Search for the cell housing the specified text and yield its (x, y) center coordinate. 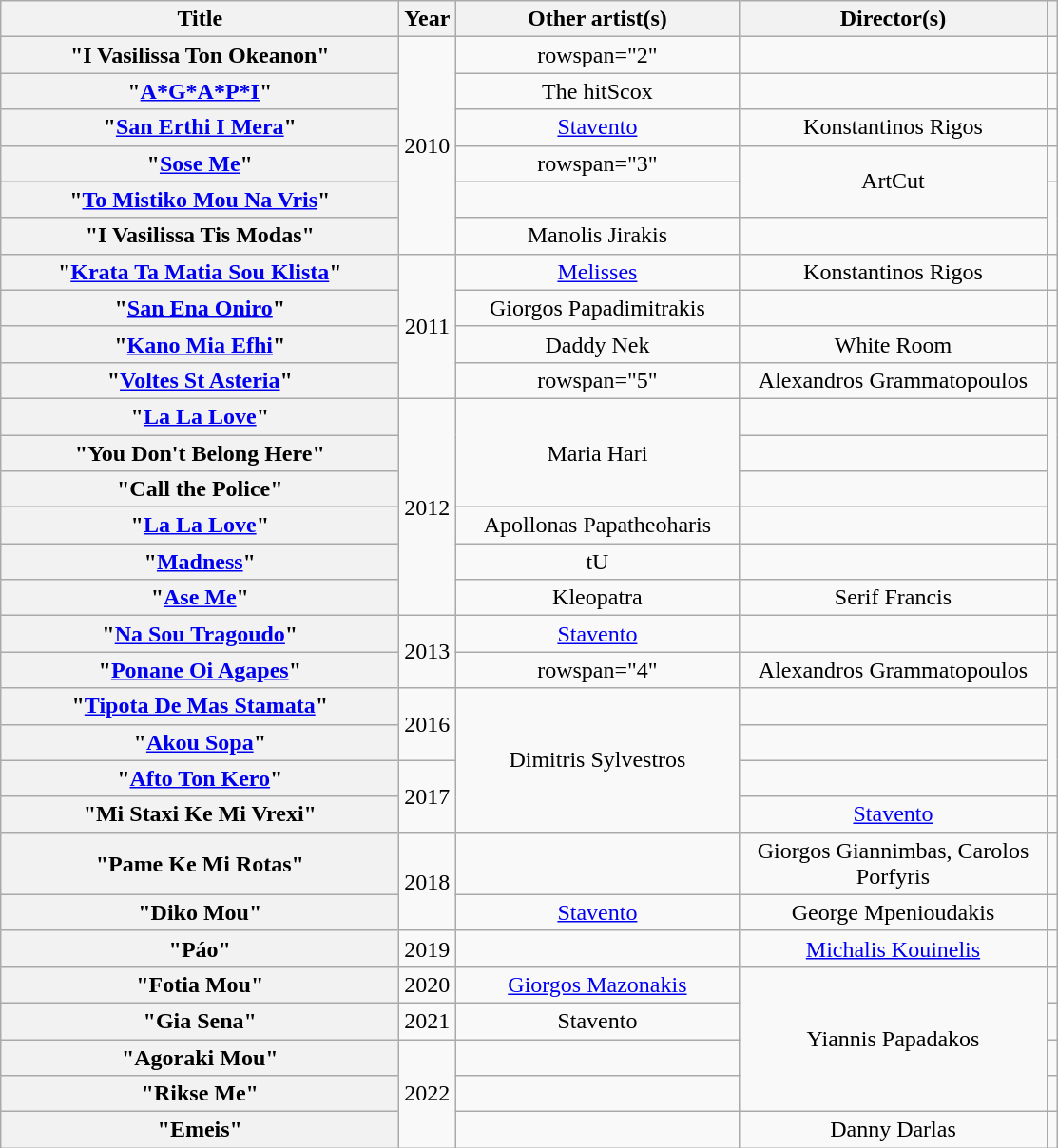
Dimitris Sylvestros (597, 760)
Daddy Nek (597, 344)
Title (200, 19)
"Krata Ta Matia Sou Klista" (200, 272)
"Gia Sena" (200, 1021)
"To Mistiko Mou Na Vris" (200, 200)
Melisses (597, 272)
Manolis Jirakis (597, 236)
rowspan="3" (597, 163)
Danny Darlas (894, 1130)
Kleopatra (597, 598)
ArtCut (894, 182)
"San Ena Oniro" (200, 308)
rowspan="5" (597, 380)
"San Erthi I Mera" (200, 127)
"Ase Me" (200, 598)
Serif Francis (894, 598)
Giorgos Papadimitrakis (597, 308)
"You Don't Belong Here" (200, 453)
Yiannis Papadakos (894, 1039)
"I Vasilissa Tis Modas" (200, 236)
Apollonas Papatheoharis (597, 526)
rowspan="2" (597, 55)
"Páo" (200, 948)
"Rikse Me" (200, 1094)
Giorgos Giannimbas, Carolos Porfyris (894, 863)
Director(s) (894, 19)
Year (428, 19)
"Emeis" (200, 1130)
"A*G*A*P*I" (200, 91)
2017 (428, 796)
2018 (428, 882)
"Madness" (200, 562)
"Pame Ke Mi Rotas" (200, 863)
"Tipota De Mas Stamata" (200, 706)
2010 (428, 145)
Other artist(s) (597, 19)
tU (597, 562)
"I Vasilissa Ton Okeanon" (200, 55)
rowspan="4" (597, 670)
2011 (428, 326)
"Mi Staxi Ke Mi Vrexi" (200, 814)
"Fotia Mou" (200, 985)
"Sose Me" (200, 163)
"Voltes St Asteria" (200, 380)
"Kano Mia Efhi" (200, 344)
"Akou Sopa" (200, 742)
"Agoraki Mou" (200, 1058)
"Diko Mou" (200, 912)
2021 (428, 1021)
Michalis Kouinelis (894, 948)
The hitScox (597, 91)
2020 (428, 985)
Giorgos Mazonakis (597, 985)
2016 (428, 724)
George Mpenioudakis (894, 912)
"Ponane Oi Agapes" (200, 670)
"Call the Police" (200, 489)
Maria Hari (597, 452)
"Na Sou Tragoudo" (200, 634)
"Afto Ton Kero" (200, 778)
2013 (428, 652)
2012 (428, 507)
White Room (894, 344)
2019 (428, 948)
2022 (428, 1094)
